Provide the (x, y) coordinate of the cell's center where the given text is located.  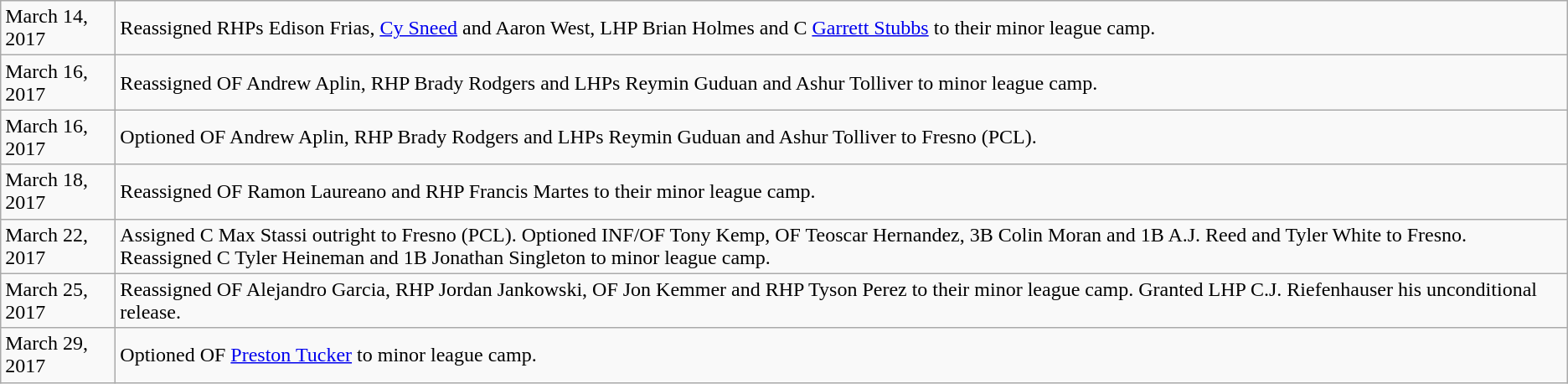
Reassigned OF Andrew Aplin, RHP Brady Rodgers and LHPs Reymin Guduan and Ashur Tolliver to minor league camp. (841, 82)
March 14, 2017 (59, 29)
Optioned OF Andrew Aplin, RHP Brady Rodgers and LHPs Reymin Guduan and Ashur Tolliver to Fresno (PCL). (841, 138)
Optioned OF Preston Tucker to minor league camp. (841, 355)
March 25, 2017 (59, 300)
March 18, 2017 (59, 191)
March 22, 2017 (59, 246)
March 29, 2017 (59, 355)
Reassigned OF Ramon Laureano and RHP Francis Martes to their minor league camp. (841, 191)
Reassigned RHPs Edison Frias, Cy Sneed and Aaron West, LHP Brian Holmes and C Garrett Stubbs to their minor league camp. (841, 29)
